Identify which cell holds the provided text, then report its (x, y) central coordinate. 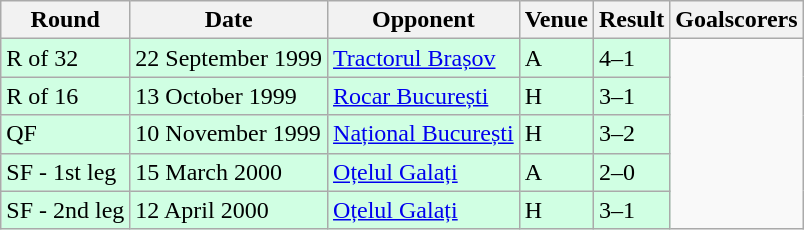
QF (66, 134)
13 October 1999 (229, 96)
Goalscorers (736, 20)
R of 16 (66, 96)
3–2 (631, 134)
Rocar București (424, 96)
12 April 2000 (229, 210)
Venue (556, 20)
Round (66, 20)
4–1 (631, 58)
Național București (424, 134)
Opponent (424, 20)
2–0 (631, 172)
10 November 1999 (229, 134)
R of 32 (66, 58)
SF - 2nd leg (66, 210)
15 March 2000 (229, 172)
22 September 1999 (229, 58)
SF - 1st leg (66, 172)
Date (229, 20)
Tractorul Brașov (424, 58)
Result (631, 20)
